Detect which cell encompasses the target text, then output its [X, Y] center coordinate. 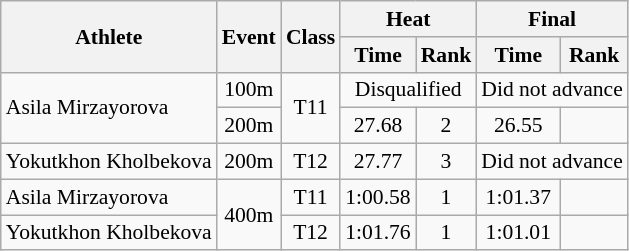
1:01.76 [378, 233]
400m [249, 214]
2 [446, 126]
Final [552, 19]
1:00.58 [378, 197]
Class [310, 36]
100m [249, 90]
3 [446, 162]
1:01.01 [518, 233]
Disqualified [408, 90]
Athlete [109, 36]
1:01.37 [518, 197]
26.55 [518, 126]
27.68 [378, 126]
27.77 [378, 162]
Event [249, 36]
Heat [408, 19]
